Identify which cell holds the provided text, then report its (X, Y) central coordinate. 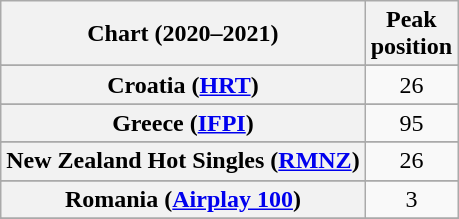
95 (411, 123)
Greece (IFPI) (183, 123)
Croatia (HRT) (183, 85)
3 (411, 199)
New Zealand Hot Singles (RMNZ) (183, 161)
Chart (2020–2021) (183, 34)
Romania (Airplay 100) (183, 199)
Peakposition (411, 34)
